Output the (x, y) coordinate of the center of the cell containing the given text.  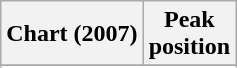
Peak position (189, 34)
Chart (2007) (72, 34)
